Output the [x, y] coordinate of the center of the cell containing the given text.  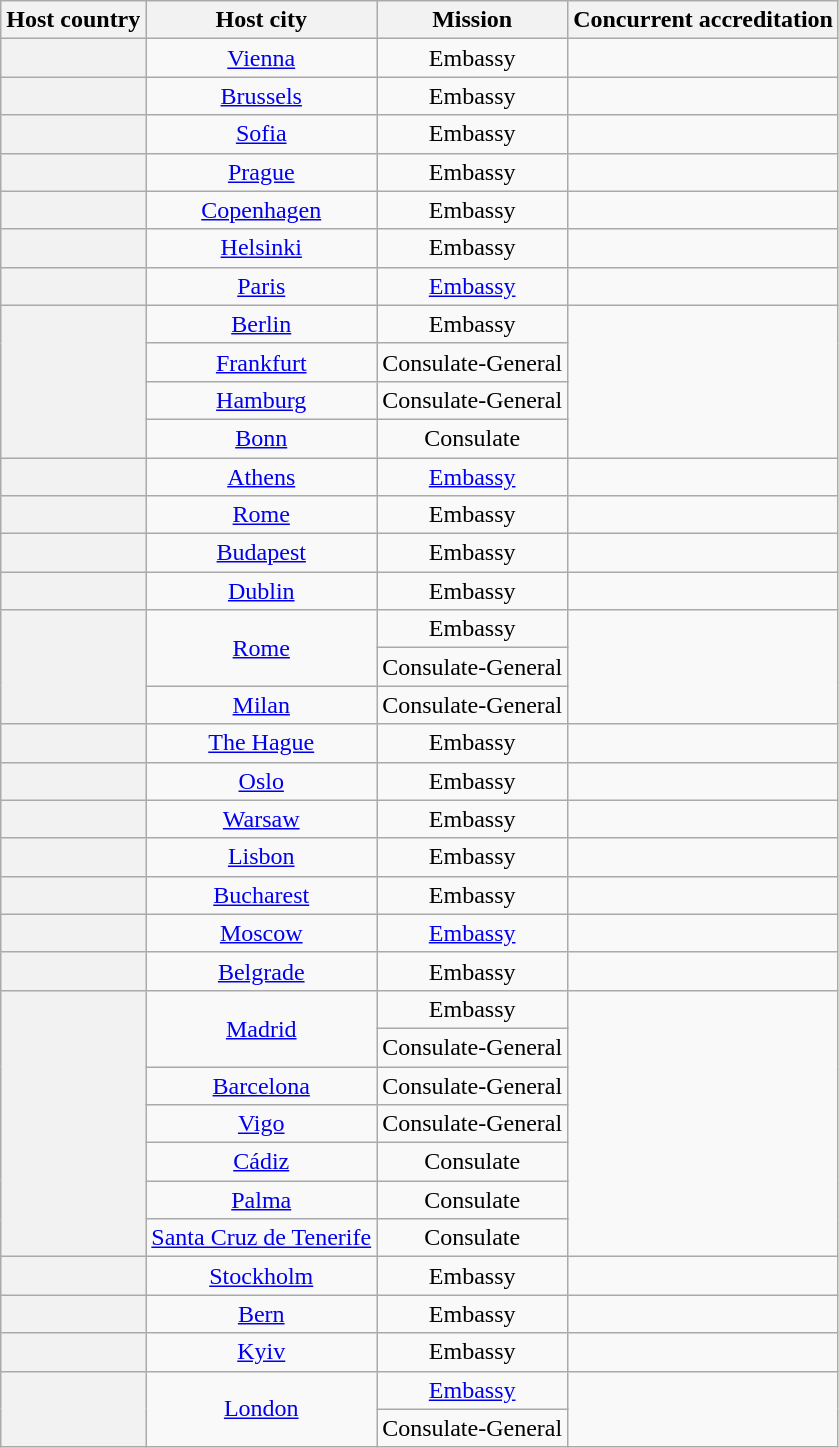
Barcelona [262, 1085]
Berlin [262, 324]
Kyiv [262, 1352]
Madrid [262, 1028]
Lisbon [262, 857]
London [262, 1409]
Bern [262, 1314]
Concurrent accreditation [704, 20]
Brussels [262, 96]
Helsinki [262, 248]
Budapest [262, 553]
Stockholm [262, 1276]
The Hague [262, 743]
Palma [262, 1200]
Oslo [262, 781]
Mission [472, 20]
Moscow [262, 933]
Athens [262, 477]
Cádiz [262, 1162]
Host country [74, 20]
Milan [262, 705]
Sofia [262, 134]
Paris [262, 286]
Dublin [262, 591]
Bucharest [262, 895]
Belgrade [262, 971]
Bonn [262, 438]
Vigo [262, 1124]
Warsaw [262, 819]
Host city [262, 20]
Frankfurt [262, 362]
Vienna [262, 58]
Copenhagen [262, 210]
Prague [262, 172]
Santa Cruz de Tenerife [262, 1238]
Hamburg [262, 400]
